Output the [x, y] coordinate of the center of the cell containing the given text.  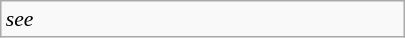
see [203, 19]
